From the cell containing the given text, extract its center point as [X, Y] coordinate. 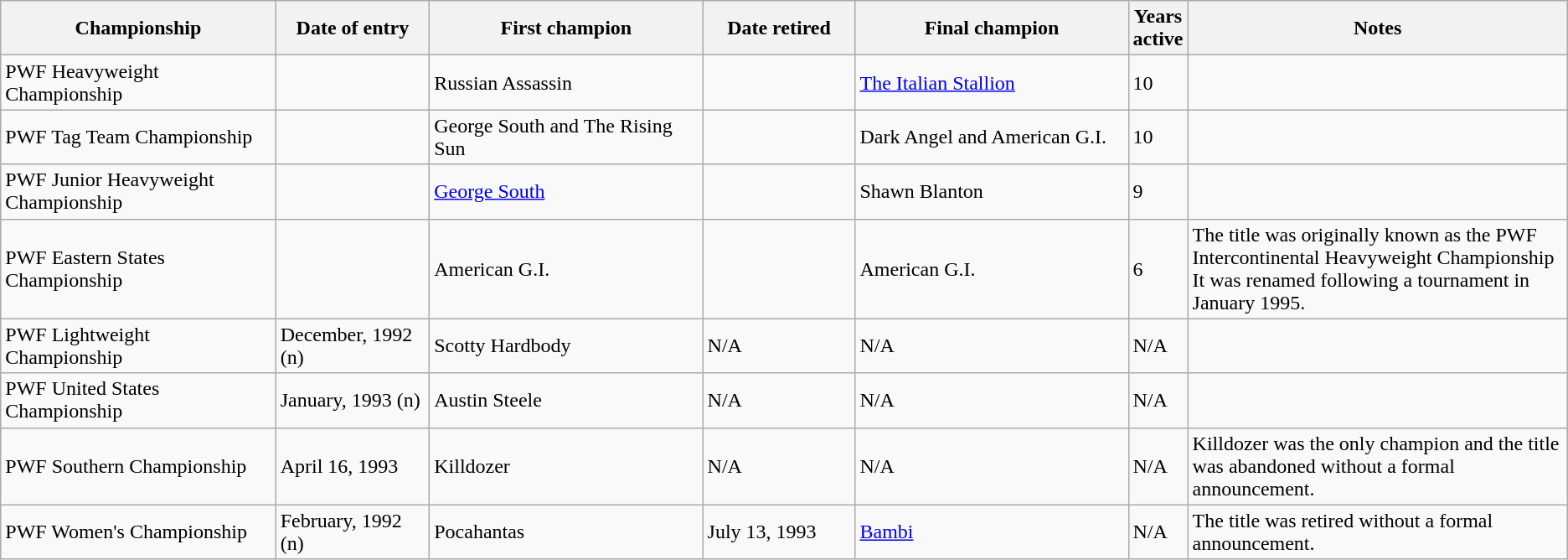
Date retired [779, 29]
Bambi [992, 531]
Pocahantas [566, 531]
February, 1992 (n) [353, 531]
Final champion [992, 29]
Dark Angel and American G.I. [992, 137]
Russian Assassin [566, 82]
April 16, 1993 [353, 466]
July 13, 1993 [779, 531]
Scotty Hardbody [566, 345]
PWF United States Championship [138, 401]
Championship [138, 29]
PWF Lightweight Championship [138, 345]
Austin Steele [566, 401]
PWF Eastern States Championship [138, 268]
January, 1993 (n) [353, 401]
9 [1158, 191]
The Italian Stallion [992, 82]
Killdozer [566, 466]
Years active [1158, 29]
First champion [566, 29]
Date of entry [353, 29]
December, 1992 (n) [353, 345]
Shawn Blanton [992, 191]
Killdozer was the only champion and the title was abandoned without a formal announcement. [1377, 466]
PWF Junior Heavyweight Championship [138, 191]
The title was retired without a formal announcement. [1377, 531]
PWF Women's Championship [138, 531]
6 [1158, 268]
PWF Heavyweight Championship [138, 82]
Notes [1377, 29]
George South [566, 191]
George South and The Rising Sun [566, 137]
The title was originally known as the PWF Intercontinental Heavyweight Championship It was renamed following a tournament in January 1995. [1377, 268]
PWF Tag Team Championship [138, 137]
PWF Southern Championship [138, 466]
